Capture the cell that displays the provided text and extract its (X, Y) central coordinate. 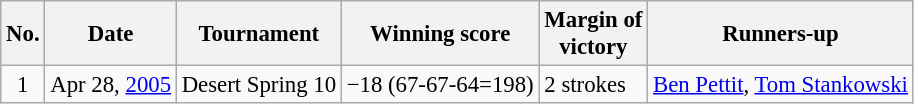
Winning score (440, 34)
Ben Pettit, Tom Stankowski (781, 85)
Apr 28, 2005 (110, 85)
Date (110, 34)
1 (23, 85)
Tournament (258, 34)
Desert Spring 10 (258, 85)
Runners-up (781, 34)
2 strokes (594, 85)
−18 (67-67-64=198) (440, 85)
Margin ofvictory (594, 34)
No. (23, 34)
